For the text-containing cell, return its midpoint in [x, y] coordinate format. 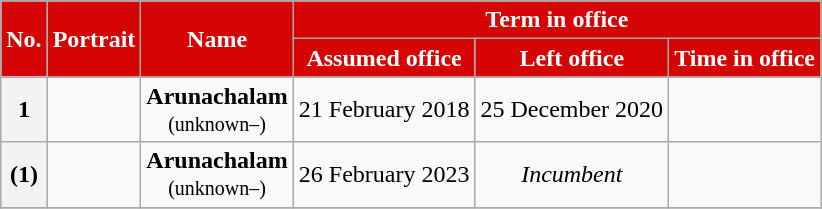
Name [217, 39]
1 [24, 110]
26 February 2023 [384, 174]
25 December 2020 [572, 110]
(1) [24, 174]
No. [24, 39]
Incumbent [572, 174]
21 February 2018 [384, 110]
Portrait [94, 39]
Assumed office [384, 58]
Term in office [556, 20]
Time in office [745, 58]
Left office [572, 58]
